Determine the (X, Y) coordinate at the center of the cell enclosing the given text.  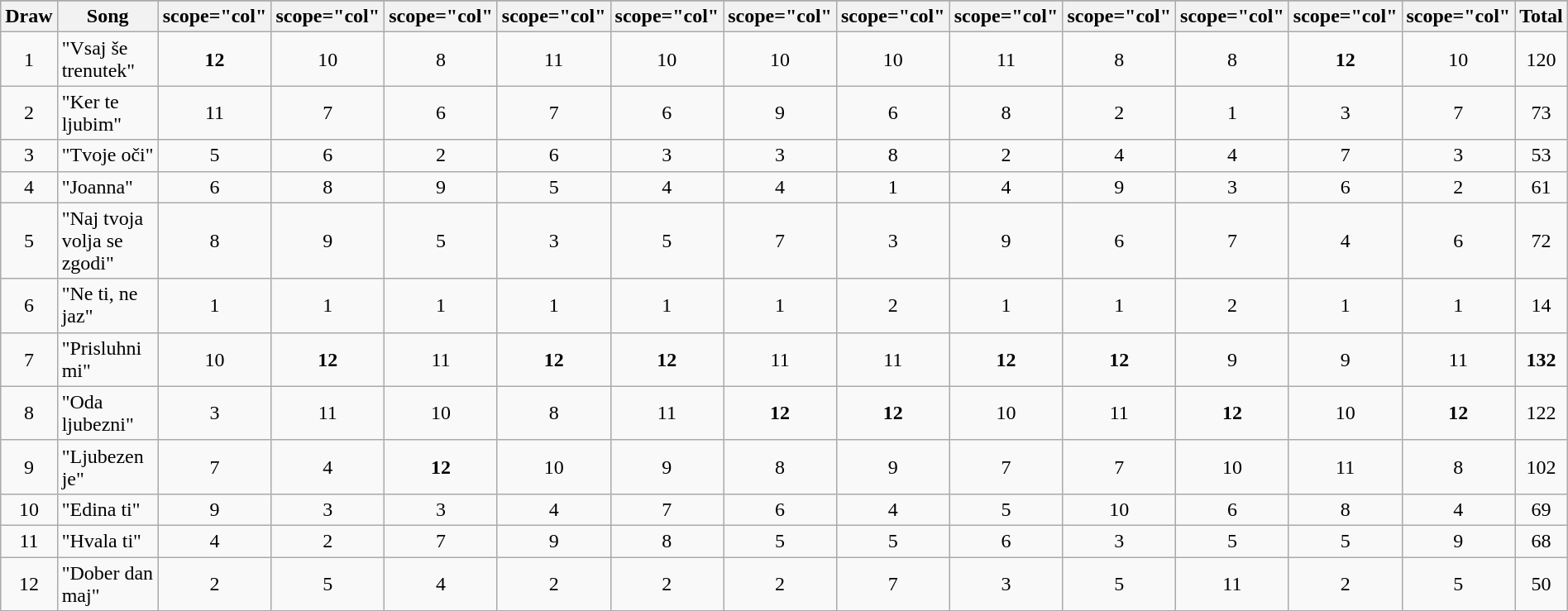
Song (108, 17)
"Hvala ti" (108, 541)
73 (1542, 112)
132 (1542, 359)
"Vsaj še trenutek" (108, 60)
"Oda ljubezni" (108, 413)
61 (1542, 187)
"Edina ti" (108, 509)
"Ljubezen je" (108, 466)
"Dober dan maj" (108, 584)
"Joanna" (108, 187)
69 (1542, 509)
122 (1542, 413)
120 (1542, 60)
Total (1542, 17)
53 (1542, 155)
72 (1542, 241)
50 (1542, 584)
Draw (29, 17)
"Ker te ljubim" (108, 112)
"Tvoje oči" (108, 155)
"Prisluhni mi" (108, 359)
"Ne ti, ne jaz" (108, 306)
14 (1542, 306)
68 (1542, 541)
102 (1542, 466)
"Naj tvoja volja se zgodi" (108, 241)
